Extract the [x, y] coordinate from the center of the cell holding the provided text.  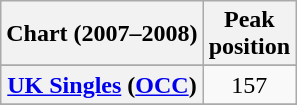
157 [249, 85]
Peakposition [249, 34]
Chart (2007–2008) [102, 34]
UK Singles (OCC) [102, 85]
